Scan for the cell matching the given text and deliver its [x, y] coordinate at center. 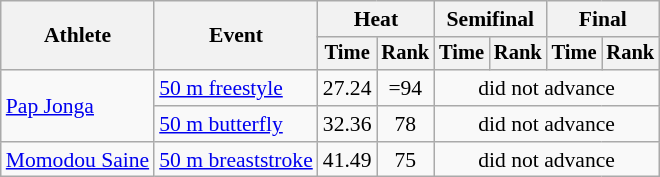
Event [236, 36]
Semifinal [490, 19]
Final [603, 19]
Athlete [78, 36]
=94 [405, 88]
50 m freestyle [236, 88]
27.24 [348, 88]
Heat [376, 19]
78 [405, 124]
32.36 [348, 124]
Pap Jonga [78, 106]
50 m butterfly [236, 124]
